Output the [X, Y] coordinate of the center of the cell containing the given text.  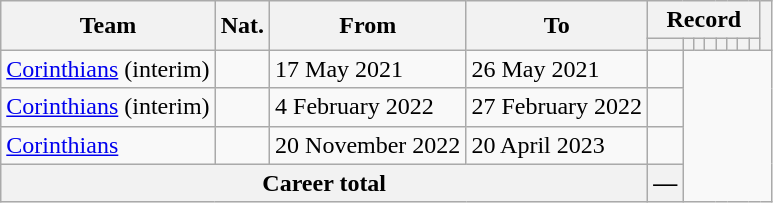
Career total [324, 183]
20 November 2022 [368, 145]
Nat. [242, 26]
— [666, 183]
To [557, 26]
4 February 2022 [368, 107]
20 April 2023 [557, 145]
Corinthians [108, 145]
26 May 2021 [557, 69]
Team [108, 26]
From [368, 26]
27 February 2022 [557, 107]
17 May 2021 [368, 69]
Record [704, 20]
